Find where the given text appears and provide that cell's center as (X, Y) coordinate. 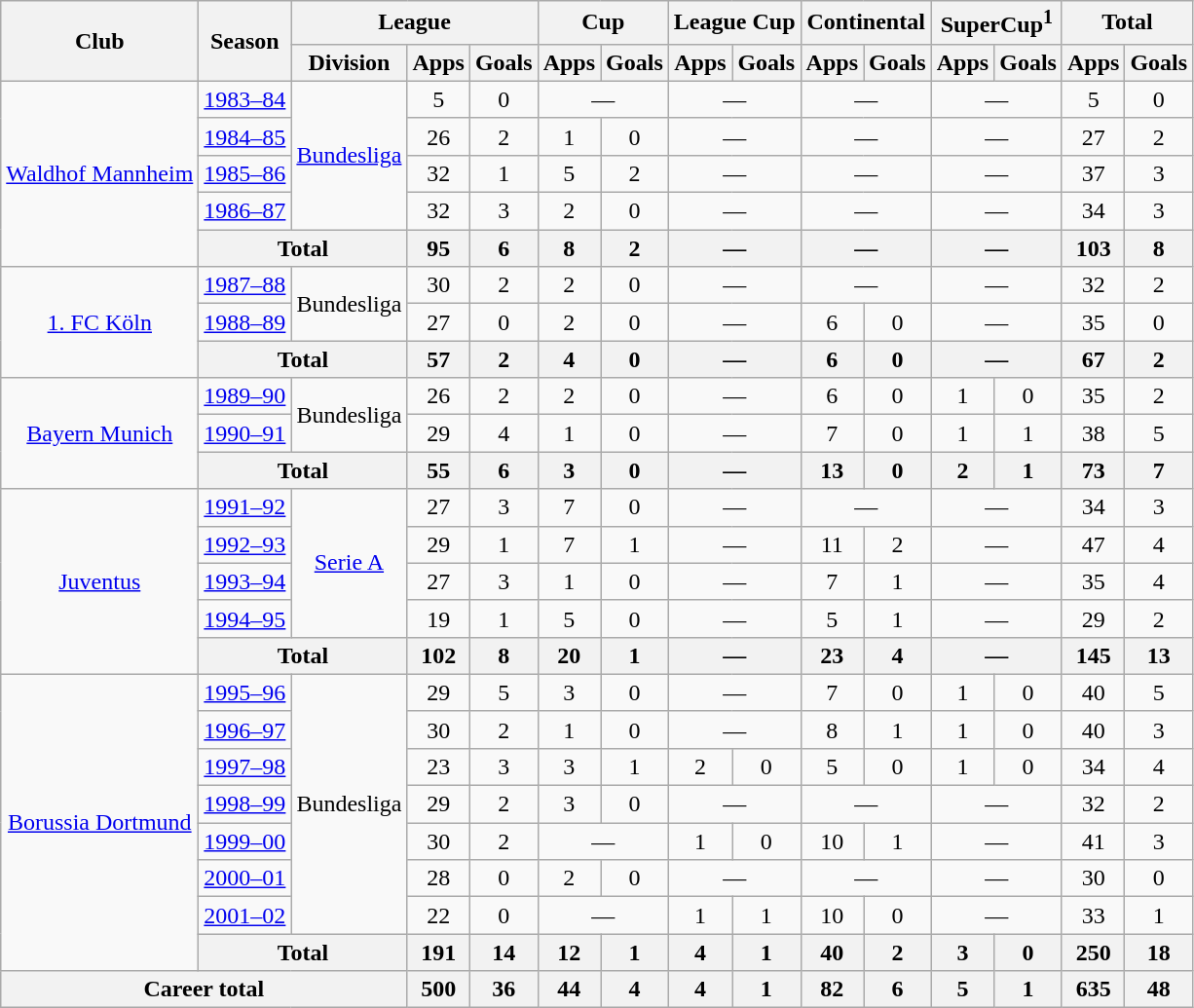
28 (438, 878)
47 (1093, 544)
44 (569, 989)
38 (1093, 433)
2000–01 (245, 878)
1986–87 (245, 211)
1989–90 (245, 396)
SuperCup1 (996, 23)
1993–94 (245, 581)
36 (504, 989)
102 (438, 655)
1992–93 (245, 544)
Bayern Munich (99, 433)
1. FC Köln (99, 322)
1996–97 (245, 729)
500 (438, 989)
League (415, 23)
145 (1093, 655)
67 (1093, 359)
1998–99 (245, 804)
Cup (603, 23)
82 (832, 989)
1988–89 (245, 322)
33 (1093, 915)
11 (832, 544)
635 (1093, 989)
37 (1093, 173)
Waldhof Mannheim (99, 173)
Juventus (99, 581)
55 (438, 470)
Serie A (349, 563)
41 (1093, 841)
250 (1093, 952)
1994–95 (245, 618)
2001–02 (245, 915)
1997–98 (245, 766)
Borussia Dortmund (99, 822)
22 (438, 915)
95 (438, 248)
Club (99, 41)
14 (504, 952)
1987–88 (245, 285)
73 (1093, 470)
Season (245, 41)
Division (349, 62)
19 (438, 618)
12 (569, 952)
48 (1159, 989)
1984–85 (245, 136)
League Cup (734, 23)
1991–92 (245, 507)
191 (438, 952)
1995–96 (245, 692)
Continental (866, 23)
57 (438, 359)
1983–84 (245, 99)
1990–91 (245, 433)
1999–00 (245, 841)
18 (1159, 952)
103 (1093, 248)
20 (569, 655)
Career total (205, 989)
1985–86 (245, 173)
